Scan for the cell matching the given text and deliver its (X, Y) coordinate at center. 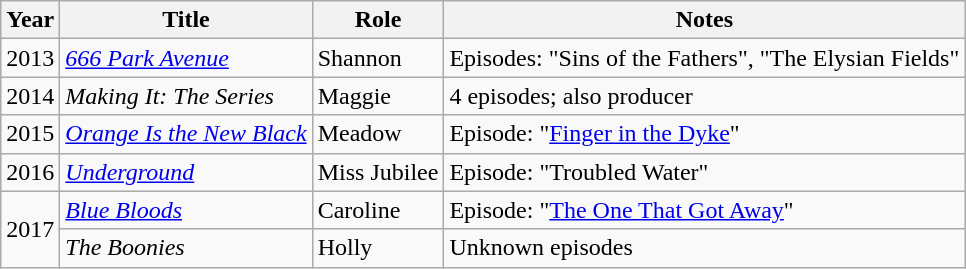
2015 (30, 134)
Unknown episodes (704, 248)
Episode: "The One That Got Away" (704, 210)
Making It: The Series (186, 96)
Maggie (378, 96)
666 Park Avenue (186, 58)
Blue Bloods (186, 210)
Miss Jubilee (378, 172)
2017 (30, 229)
Year (30, 20)
2014 (30, 96)
2016 (30, 172)
Holly (378, 248)
The Boonies (186, 248)
Underground (186, 172)
Title (186, 20)
Role (378, 20)
Meadow (378, 134)
4 episodes; also producer (704, 96)
Shannon (378, 58)
Orange Is the New Black (186, 134)
Caroline (378, 210)
Episode: "Finger in the Dyke" (704, 134)
Notes (704, 20)
Episodes: "Sins of the Fathers", "The Elysian Fields" (704, 58)
2013 (30, 58)
Episode: "Troubled Water" (704, 172)
